Locate the cell with the specified text and output its [X, Y] center coordinate. 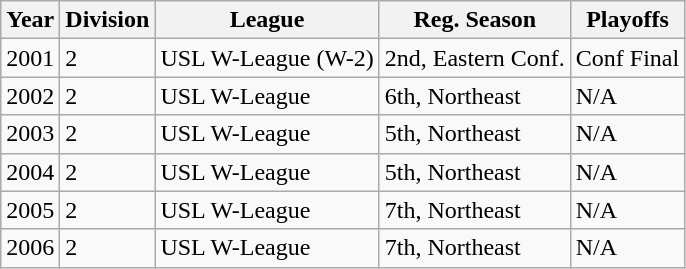
Conf Final [627, 58]
Division [108, 20]
Playoffs [627, 20]
6th, Northeast [474, 96]
League [267, 20]
2004 [30, 172]
2005 [30, 210]
2002 [30, 96]
Year [30, 20]
2nd, Eastern Conf. [474, 58]
2001 [30, 58]
Reg. Season [474, 20]
USL W-League (W-2) [267, 58]
2006 [30, 248]
2003 [30, 134]
